From the cell containing the given text, extract its center point as (X, Y) coordinate. 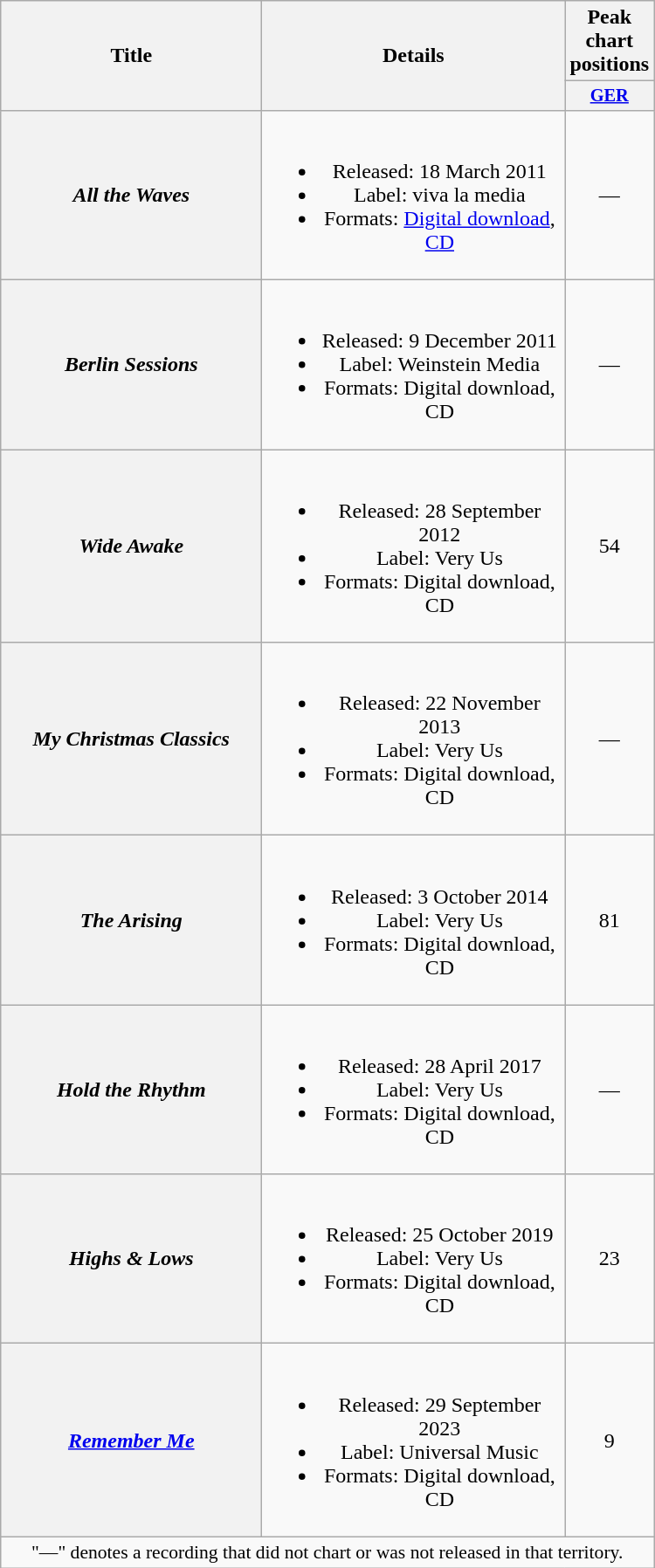
Released: 25 October 2019Label: Very UsFormats: Digital download, CD (414, 1259)
Released: 29 September 2023Label: Universal MusicFormats: Digital download, CD (414, 1441)
23 (610, 1259)
Highs & Lows (131, 1259)
Released: 28 September 2012Label: Very UsFormats: Digital download, CD (414, 547)
Details (414, 56)
All the Waves (131, 195)
81 (610, 920)
Released: 3 October 2014Label: Very UsFormats: Digital download, CD (414, 920)
Peak chart positions (610, 41)
GER (610, 96)
54 (610, 547)
Hold the Rhythm (131, 1090)
My Christmas Classics (131, 739)
The Arising (131, 920)
Berlin Sessions (131, 365)
9 (610, 1441)
Released: 18 March 2011Label: viva la mediaFormats: Digital download, CD (414, 195)
Released: 9 December 2011Label: Weinstein MediaFormats: Digital download, CD (414, 365)
Released: 22 November 2013Label: Very UsFormats: Digital download, CD (414, 739)
Title (131, 56)
Remember Me (131, 1441)
Released: 28 April 2017Label: Very UsFormats: Digital download, CD (414, 1090)
"—" denotes a recording that did not chart or was not released in that territory. (327, 1552)
Wide Awake (131, 547)
